Extract the [x, y] coordinate from the center of the cell holding the provided text.  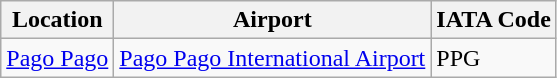
PPG [494, 58]
Pago Pago [58, 58]
Location [58, 20]
IATA Code [494, 20]
Airport [272, 20]
Pago Pago International Airport [272, 58]
